Capture the cell that displays the provided text and extract its [X, Y] central coordinate. 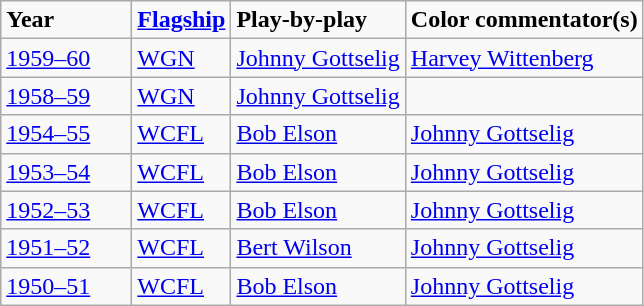
1953–54 [66, 172]
Color commentator(s) [524, 20]
1958–59 [66, 96]
1954–55 [66, 134]
Year [66, 20]
1959–60 [66, 58]
1951–52 [66, 248]
1950–51 [66, 286]
Flagship [182, 20]
1952–53 [66, 210]
Bert Wilson [318, 248]
Play-by-play [318, 20]
Harvey Wittenberg [524, 58]
